Detect which cell encompasses the target text, then output its [x, y] center coordinate. 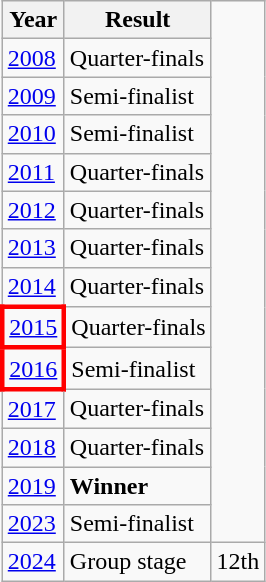
2010 [33, 134]
2019 [33, 485]
2014 [33, 287]
2015 [33, 328]
Result [138, 20]
2012 [33, 210]
Winner [138, 485]
2016 [33, 368]
2024 [33, 562]
Group stage [138, 562]
2008 [33, 58]
2023 [33, 524]
12th [238, 562]
2013 [33, 248]
Year [33, 20]
2018 [33, 447]
2009 [33, 96]
2017 [33, 409]
2011 [33, 172]
